Determine the [x, y] coordinate at the center of the cell enclosing the given text.  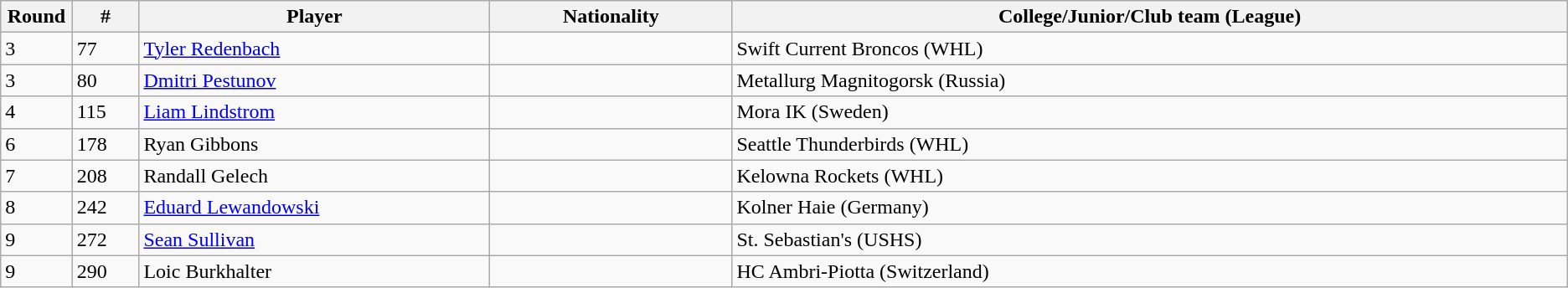
Kolner Haie (Germany) [1149, 208]
77 [106, 49]
208 [106, 176]
290 [106, 271]
115 [106, 112]
Liam Lindstrom [315, 112]
Player [315, 17]
Seattle Thunderbirds (WHL) [1149, 144]
Nationality [611, 17]
Sean Sullivan [315, 239]
Round [37, 17]
Dmitri Pestunov [315, 80]
Eduard Lewandowski [315, 208]
6 [37, 144]
Loic Burkhalter [315, 271]
St. Sebastian's (USHS) [1149, 239]
178 [106, 144]
Swift Current Broncos (WHL) [1149, 49]
Randall Gelech [315, 176]
8 [37, 208]
272 [106, 239]
Kelowna Rockets (WHL) [1149, 176]
College/Junior/Club team (League) [1149, 17]
Metallurg Magnitogorsk (Russia) [1149, 80]
Mora IK (Sweden) [1149, 112]
# [106, 17]
80 [106, 80]
7 [37, 176]
Tyler Redenbach [315, 49]
4 [37, 112]
Ryan Gibbons [315, 144]
242 [106, 208]
HC Ambri-Piotta (Switzerland) [1149, 271]
